Pinpoint the cell where the given text exists, returning its (x, y) midpoint coordinate. 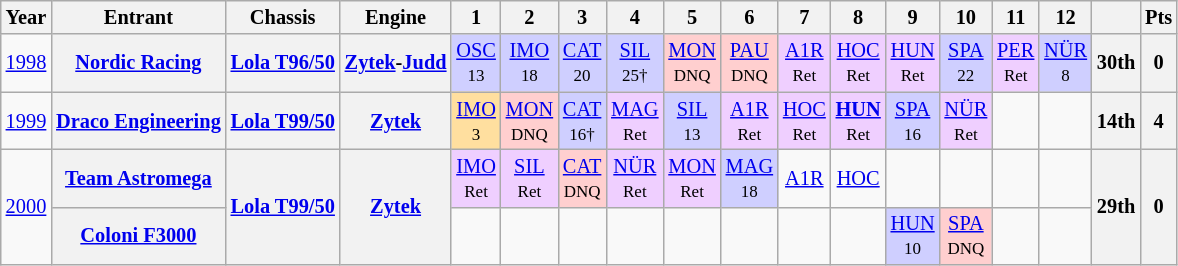
CATDNQ (582, 178)
MAGRet (634, 121)
Entrant (138, 17)
1998 (26, 63)
Year (26, 17)
PAUDNQ (750, 63)
CAT20 (582, 63)
30th (1116, 63)
SILRet (530, 178)
9 (913, 17)
Team Astromega (138, 178)
CAT16† (582, 121)
Nordic Racing (138, 63)
3 (582, 17)
1 (476, 17)
MAG18 (750, 178)
10 (966, 17)
12 (1066, 17)
Engine (396, 17)
Pts (1158, 17)
SIL25† (634, 63)
Zytek-Judd (396, 63)
IMO18 (530, 63)
2 (530, 17)
SPA16 (913, 121)
IMO3 (476, 121)
1999 (26, 121)
8 (858, 17)
2000 (26, 206)
Chassis (283, 17)
A1R (804, 178)
5 (692, 17)
HOC (858, 178)
11 (1016, 17)
6 (750, 17)
Draco Engineering (138, 121)
SPA22 (966, 63)
PERRet (1016, 63)
HUN10 (913, 236)
14th (1116, 121)
7 (804, 17)
Coloni F3000 (138, 236)
29th (1116, 206)
Lola T96/50 (283, 63)
OSC13 (476, 63)
IMORet (476, 178)
NÜR8 (1066, 63)
MONRet (692, 178)
SPADNQ (966, 236)
SIL13 (692, 121)
